Detect which cell encompasses the target text, then output its (X, Y) center coordinate. 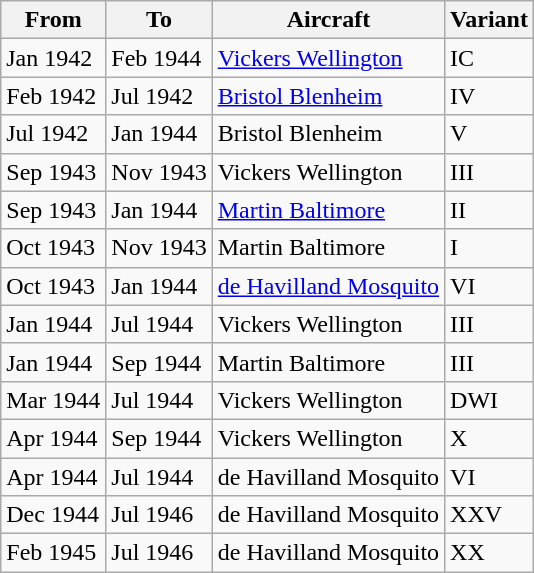
II (490, 210)
IV (490, 96)
XXV (490, 515)
X (490, 438)
I (490, 248)
DWI (490, 400)
XX (490, 553)
Dec 1944 (54, 515)
Variant (490, 20)
Feb 1942 (54, 96)
Feb 1945 (54, 553)
IC (490, 58)
V (490, 134)
Feb 1944 (159, 58)
To (159, 20)
Aircraft (328, 20)
Mar 1944 (54, 400)
From (54, 20)
Jan 1942 (54, 58)
